Return the (x, y) coordinate for the center point of the cell that contains the specified text.  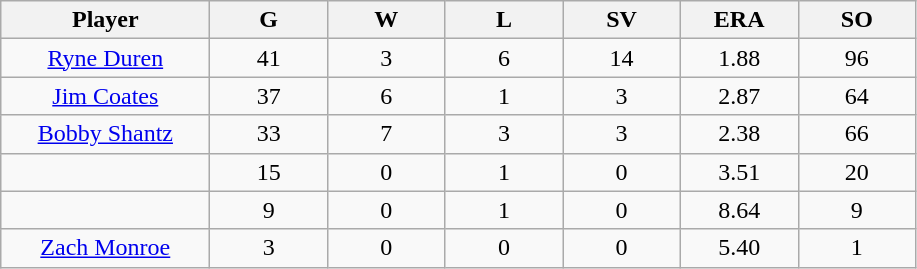
64 (857, 96)
3.51 (739, 172)
15 (269, 172)
Jim Coates (106, 96)
2.38 (739, 134)
7 (386, 134)
L (504, 20)
96 (857, 58)
41 (269, 58)
ERA (739, 20)
33 (269, 134)
SV (622, 20)
2.87 (739, 96)
37 (269, 96)
Ryne Duren (106, 58)
Player (106, 20)
14 (622, 58)
8.64 (739, 210)
Zach Monroe (106, 248)
SO (857, 20)
5.40 (739, 248)
1.88 (739, 58)
66 (857, 134)
Bobby Shantz (106, 134)
W (386, 20)
20 (857, 172)
G (269, 20)
